For the text-containing cell, return its midpoint in (x, y) coordinate format. 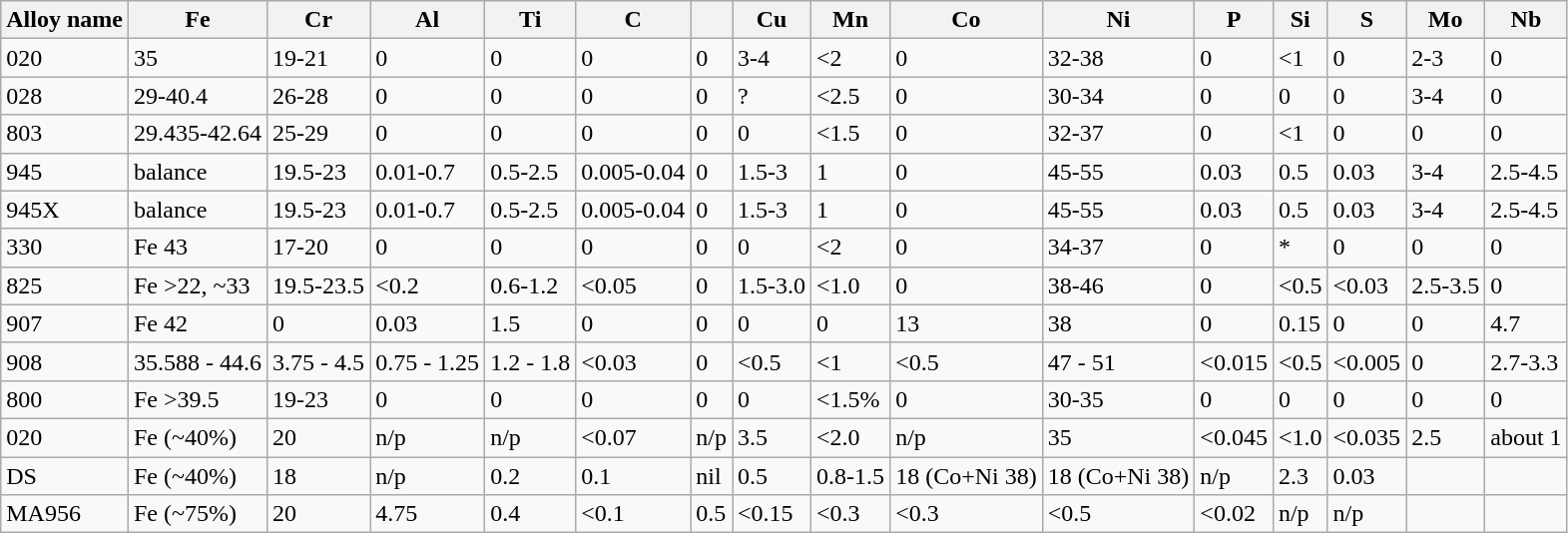
<0.035 (1367, 437)
1.2 - 1.8 (531, 361)
35.588 - 44.6 (198, 361)
0.15 (1300, 323)
about 1 (1526, 437)
2.3 (1300, 476)
<2.0 (850, 437)
<1.5% (850, 399)
Si (1300, 20)
1.5 (531, 323)
Cr (319, 20)
* (1300, 248)
19.5-23.5 (319, 285)
<0.02 (1234, 514)
4.75 (427, 514)
nil (712, 476)
028 (65, 96)
Mn (850, 20)
Fe 43 (198, 248)
S (1367, 20)
17-20 (319, 248)
Cu (773, 20)
800 (65, 399)
<1.5 (850, 134)
32-37 (1118, 134)
<0.05 (633, 285)
0.6-1.2 (531, 285)
908 (65, 361)
803 (65, 134)
19-23 (319, 399)
38-46 (1118, 285)
945 (65, 172)
0.75 - 1.25 (427, 361)
2.5-3.5 (1445, 285)
907 (65, 323)
18 (319, 476)
4.7 (1526, 323)
<0.045 (1234, 437)
0.1 (633, 476)
Fe 42 (198, 323)
C (633, 20)
Alloy name (65, 20)
<2.5 (850, 96)
<0.15 (773, 514)
0.4 (531, 514)
945X (65, 210)
3.75 - 4.5 (319, 361)
DS (65, 476)
MA956 (65, 514)
3.5 (773, 437)
19-21 (319, 58)
0.2 (531, 476)
13 (966, 323)
330 (65, 248)
Fe >39.5 (198, 399)
30-35 (1118, 399)
Fe (198, 20)
2.5 (1445, 437)
<0.1 (633, 514)
29-40.4 (198, 96)
825 (65, 285)
? (773, 96)
Nb (1526, 20)
<0.015 (1234, 361)
29.435-42.64 (198, 134)
P (1234, 20)
Mo (1445, 20)
1.5-3.0 (773, 285)
47 - 51 (1118, 361)
Fe >22, ~33 (198, 285)
38 (1118, 323)
<0.2 (427, 285)
Al (427, 20)
<0.07 (633, 437)
Ti (531, 20)
<0.005 (1367, 361)
0.8-1.5 (850, 476)
34-37 (1118, 248)
26-28 (319, 96)
30-34 (1118, 96)
2.7-3.3 (1526, 361)
32-38 (1118, 58)
25-29 (319, 134)
Co (966, 20)
2-3 (1445, 58)
Ni (1118, 20)
Fe (~75%) (198, 514)
